Locate the cell with the specified text and output its [X, Y] center coordinate. 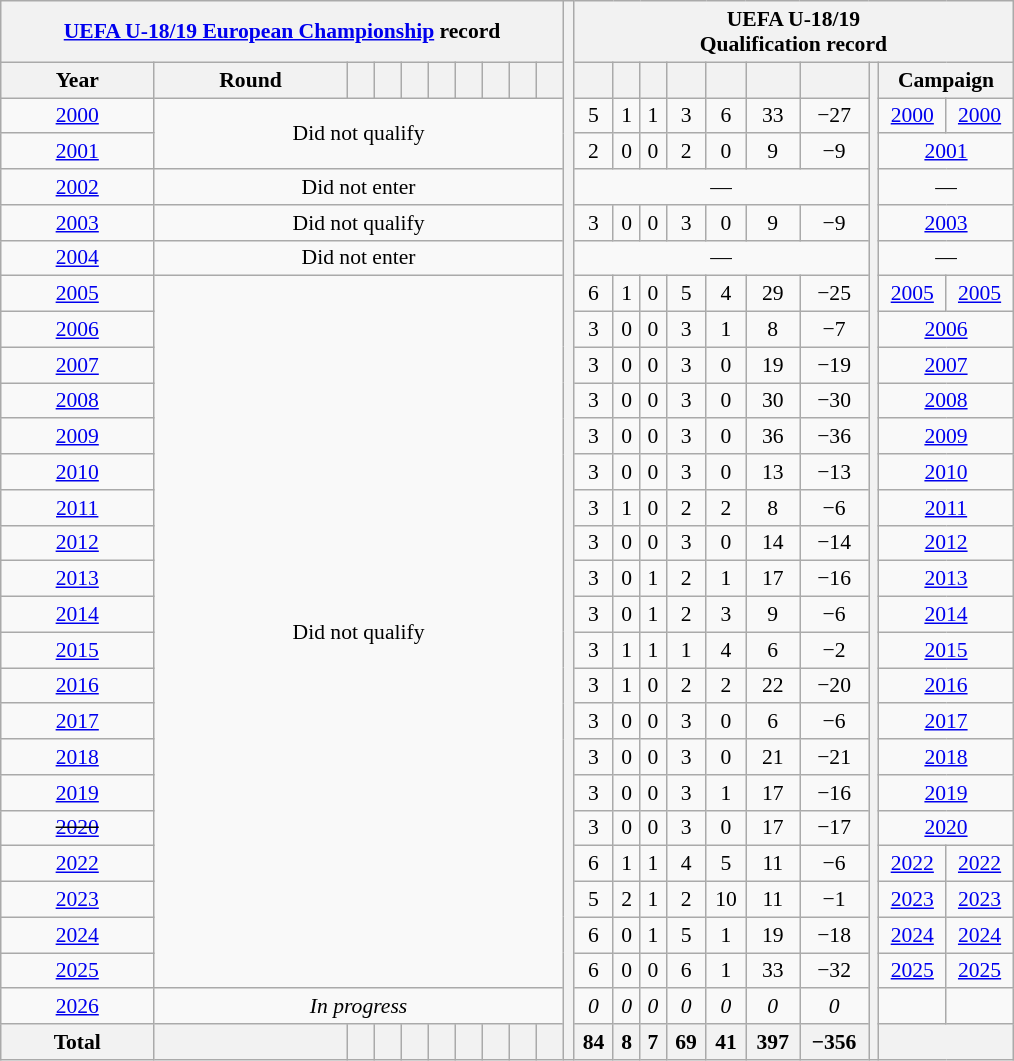
Campaign [946, 80]
41 [726, 1042]
In progress [359, 1007]
21 [773, 757]
−32 [834, 971]
−21 [834, 757]
2026 [78, 1007]
69 [686, 1042]
−14 [834, 543]
30 [773, 401]
−13 [834, 472]
−356 [834, 1042]
−2 [834, 650]
−7 [834, 330]
22 [773, 686]
−20 [834, 686]
Total [78, 1042]
−18 [834, 935]
14 [773, 543]
−27 [834, 116]
Round [251, 80]
7 [653, 1042]
UEFA U-18/19Qualification record [793, 32]
84 [593, 1042]
397 [773, 1042]
13 [773, 472]
−30 [834, 401]
2002 [78, 187]
29 [773, 294]
36 [773, 437]
−17 [834, 828]
Year [78, 80]
2004 [78, 258]
−25 [834, 294]
−36 [834, 437]
10 [726, 900]
−1 [834, 900]
UEFA U-18/19 European Championship record [282, 32]
−19 [834, 365]
